Extract the (x, y) coordinate from the center of the cell holding the provided text.  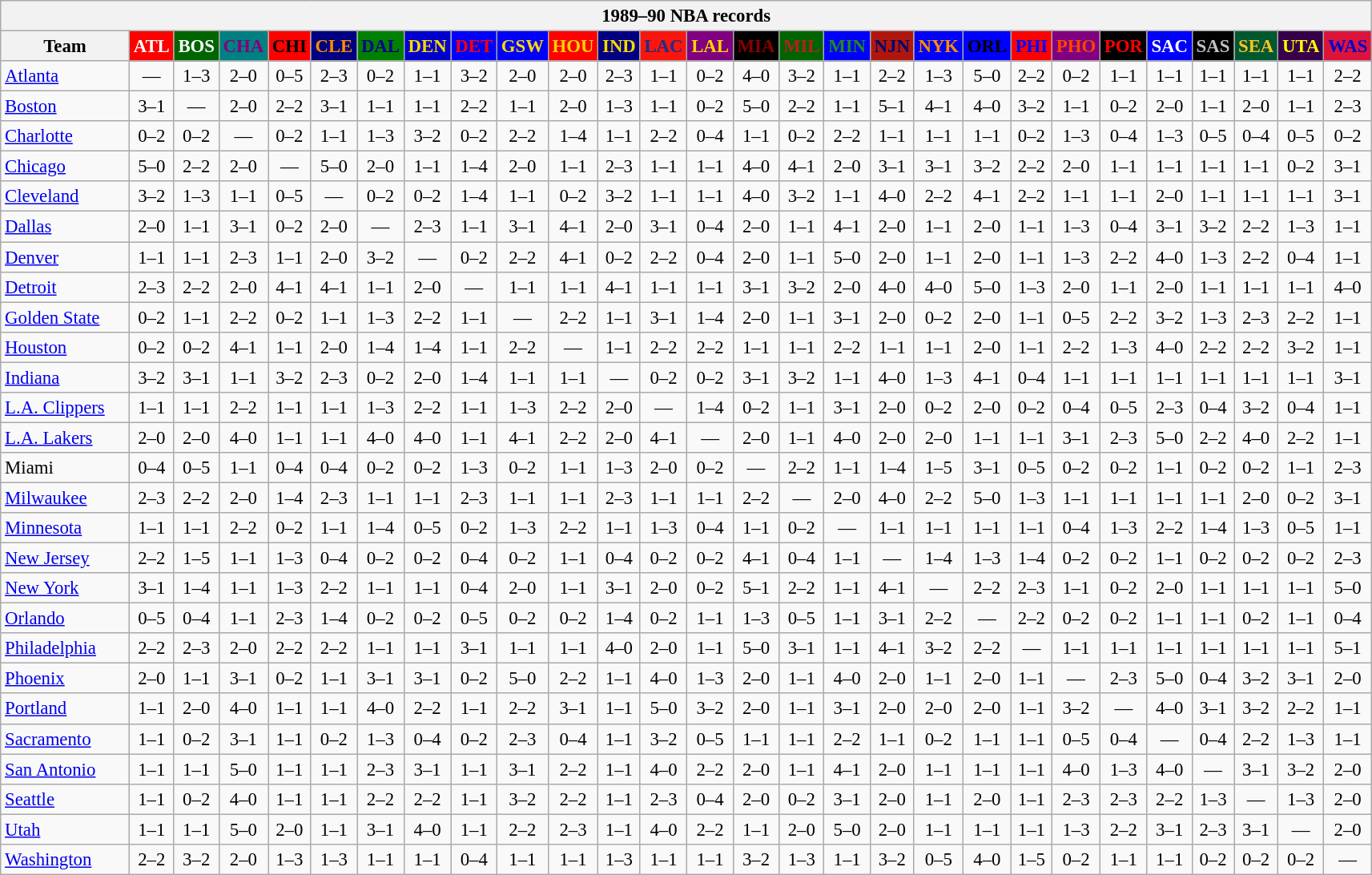
IND (619, 46)
LAC (663, 46)
NYK (939, 46)
CHA (243, 46)
PHI (1032, 46)
1989–90 NBA records (686, 16)
GSW (522, 46)
Boston (66, 107)
New Jersey (66, 558)
SAS (1213, 46)
Denver (66, 257)
Sacramento (66, 739)
DEN (428, 46)
L.A. Lakers (66, 437)
Indiana (66, 377)
San Antonio (66, 769)
UTA (1301, 46)
Orlando (66, 619)
Cleveland (66, 196)
MIA (756, 46)
WAS (1348, 46)
CLE (333, 46)
Charlotte (66, 136)
Team (66, 46)
MIN (847, 46)
ATL (151, 46)
SEA (1256, 46)
Milwaukee (66, 498)
POR (1123, 46)
Detroit (66, 287)
CHI (289, 46)
Washington (66, 860)
Minnesota (66, 528)
Philadelphia (66, 648)
HOU (573, 46)
PHO (1076, 46)
DAL (381, 46)
Phoenix (66, 679)
SAC (1169, 46)
L.A. Clippers (66, 408)
Atlanta (66, 76)
Golden State (66, 317)
ORL (987, 46)
Miami (66, 468)
Portland (66, 709)
New York (66, 588)
Chicago (66, 167)
DET (474, 46)
LAL (710, 46)
Dallas (66, 227)
MIL (802, 46)
BOS (196, 46)
Seattle (66, 799)
Houston (66, 347)
Utah (66, 829)
NJN (892, 46)
